For the text-containing cell, return its midpoint in (x, y) coordinate format. 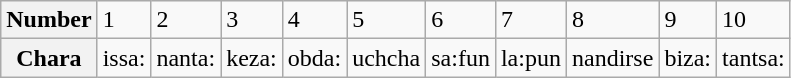
la:pun (530, 58)
2 (186, 20)
uchcha (386, 58)
5 (386, 20)
1 (124, 20)
7 (530, 20)
sa:fun (461, 58)
Chara (49, 58)
3 (252, 20)
tantsa: (754, 58)
6 (461, 20)
keza: (252, 58)
biza: (688, 58)
4 (314, 20)
issa: (124, 58)
10 (754, 20)
obda: (314, 58)
8 (612, 20)
nandirse (612, 58)
nanta: (186, 58)
9 (688, 20)
Number (49, 20)
